Search for the cell housing the specified text and yield its [x, y] center coordinate. 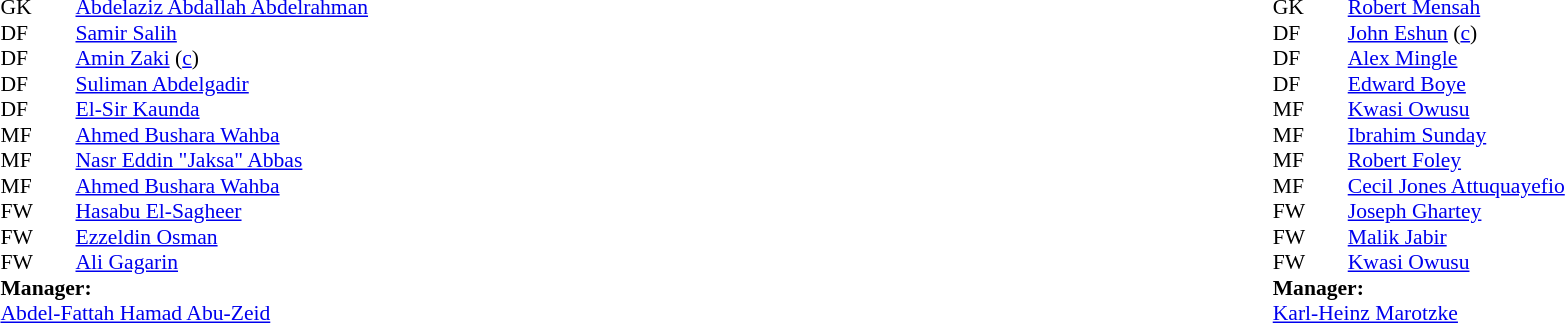
Amin Zaki (c) [222, 59]
Samir Salih [222, 33]
Cecil Jones Attuquayefio [1456, 186]
Ibrahim Sunday [1456, 135]
Joseph Ghartey [1456, 211]
Suliman Abdelgadir [222, 84]
Malik Jabir [1456, 237]
Robert Foley [1456, 161]
Edward Boye [1456, 84]
Nasr Eddin "Jaksa" Abbas [222, 161]
Ezzeldin Osman [222, 237]
Hasabu El-Sagheer [222, 211]
Alex Mingle [1456, 59]
El-Sir Kaunda [222, 109]
Ali Gagarin [222, 263]
John Eshun (c) [1456, 33]
